Find where the given text appears and provide that cell's center as (x, y) coordinate. 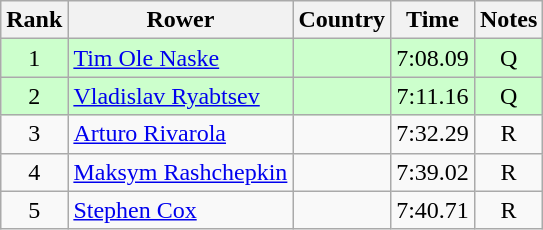
7:11.16 (433, 96)
7:08.09 (433, 58)
Stephen Cox (180, 210)
Time (433, 20)
7:32.29 (433, 134)
2 (34, 96)
4 (34, 172)
7:39.02 (433, 172)
3 (34, 134)
Notes (508, 20)
Rank (34, 20)
1 (34, 58)
5 (34, 210)
Country (342, 20)
7:40.71 (433, 210)
Maksym Rashchepkin (180, 172)
Arturo Rivarola (180, 134)
Vladislav Ryabtsev (180, 96)
Rower (180, 20)
Tim Ole Naske (180, 58)
